Return (X, Y) of the center of cell containing provided text 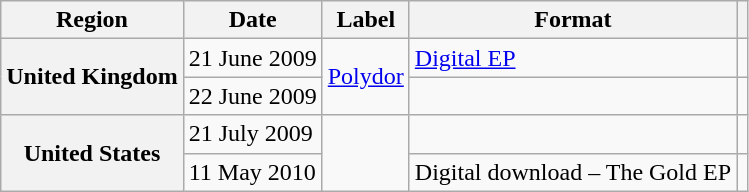
Format (572, 20)
Digital EP (572, 58)
Region (92, 20)
11 May 2010 (252, 172)
Label (366, 20)
21 July 2009 (252, 134)
United Kingdom (92, 77)
Polydor (366, 77)
United States (92, 153)
21 June 2009 (252, 58)
Digital download – The Gold EP (572, 172)
22 June 2009 (252, 96)
Date (252, 20)
